For the text-containing cell, return its midpoint in (x, y) coordinate format. 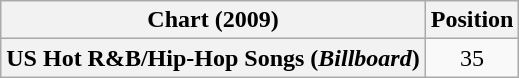
US Hot R&B/Hip-Hop Songs (Billboard) (213, 58)
Position (472, 20)
Chart (2009) (213, 20)
35 (472, 58)
